Return (X, Y) of the center of cell containing provided text 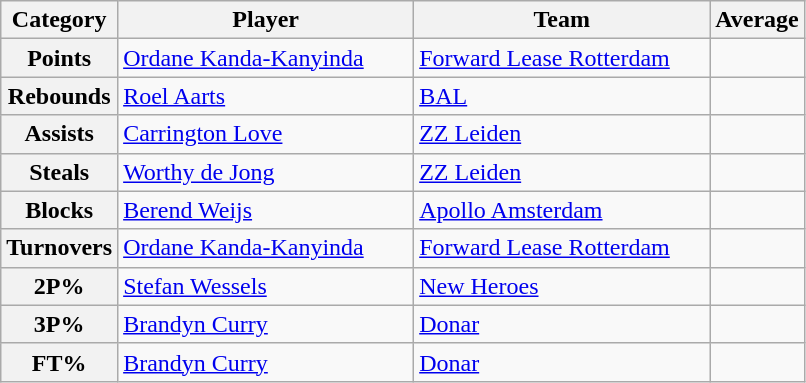
Turnovers (60, 248)
Steals (60, 172)
BAL (562, 96)
Rebounds (60, 96)
New Heroes (562, 286)
3P% (60, 324)
Worthy de Jong (266, 172)
Berend Weijs (266, 210)
2P% (60, 286)
Category (60, 20)
Average (758, 20)
FT% (60, 362)
Points (60, 58)
Player (266, 20)
Roel Aarts (266, 96)
Carrington Love (266, 134)
Team (562, 20)
Assists (60, 134)
Blocks (60, 210)
Apollo Amsterdam (562, 210)
Stefan Wessels (266, 286)
